Output the (X, Y) coordinate of the center of the cell containing the given text.  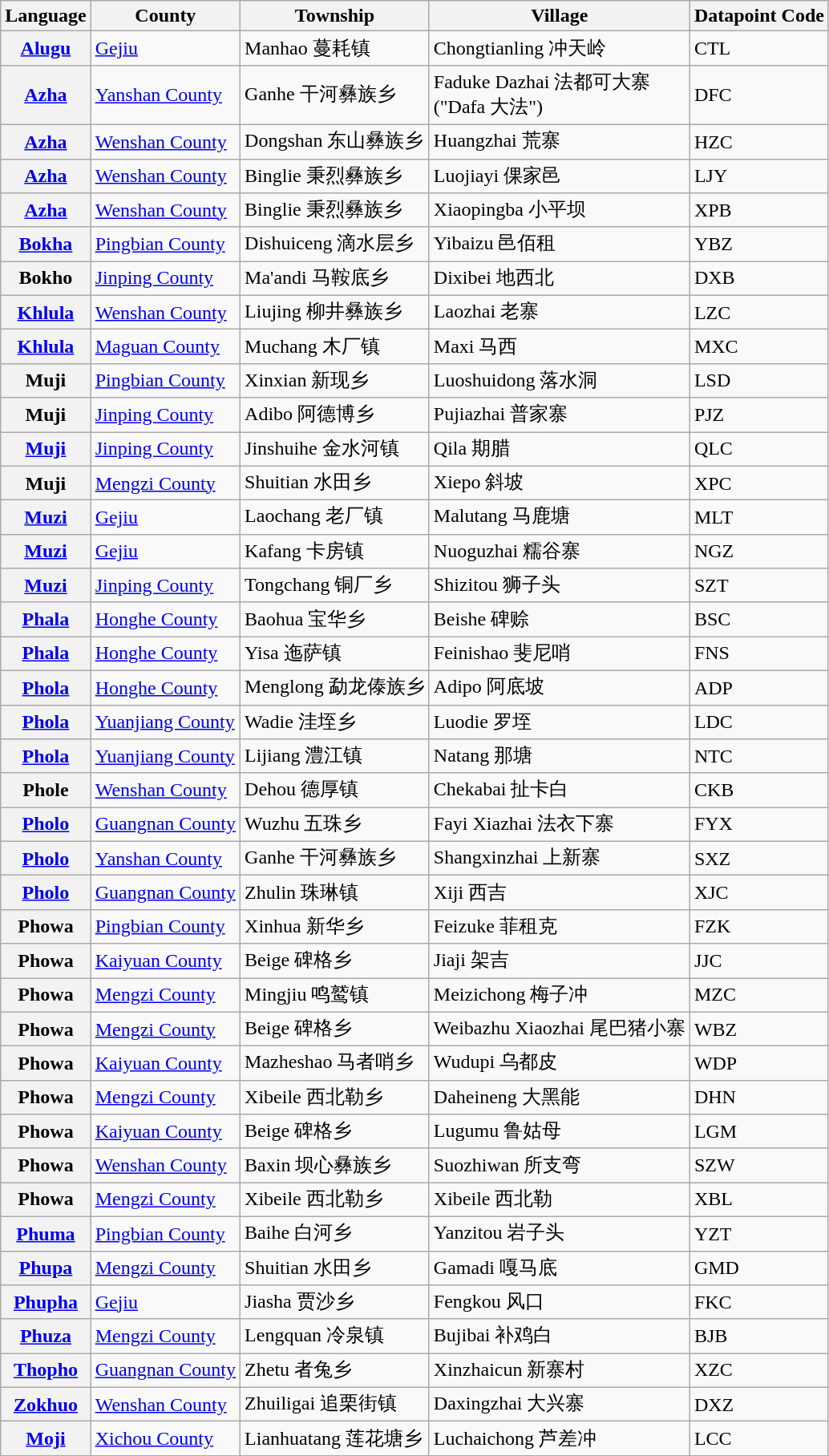
Luoshuidong 落水洞 (560, 380)
Suozhiwan 所支弯 (560, 1166)
Shizitou 狮子头 (560, 585)
XJC (758, 893)
Maxi 马西 (560, 346)
Malutang 马鹿塘 (560, 518)
Alugu (46, 48)
DXB (758, 279)
WBZ (758, 1029)
Natang 那塘 (560, 757)
DFC (758, 95)
Xiaopingba 小平坝 (560, 210)
Nuoguzhai 糯谷寨 (560, 552)
Gamadi 嘎马底 (560, 1268)
FYX (758, 824)
Phupa (46, 1268)
Beishe 碑赊 (560, 619)
Liujing 柳井彝族乡 (335, 313)
Yanzitou 岩子头 (560, 1233)
Qila 期腊 (560, 449)
Fengkou 风口 (560, 1302)
Lugumu 鲁姑母 (560, 1132)
Laochang 老厂镇 (335, 518)
Lengquan 冷泉镇 (335, 1336)
Weibazhu Xiaozhai 尾巴猪小寨 (560, 1029)
Phuma (46, 1233)
GMD (758, 1268)
County (165, 16)
Jiasha 贾沙乡 (335, 1302)
Wudupi 乌都皮 (560, 1063)
Dehou 德厚镇 (335, 791)
Datapoint Code (758, 16)
JJC (758, 961)
Xibeile 西北勒 (560, 1199)
Bokha (46, 244)
BSC (758, 619)
CTL (758, 48)
Zhuiligai 追栗街镇 (335, 1405)
Manhao 蔓耗镇 (335, 48)
FNS (758, 654)
WDP (758, 1063)
Xichou County (165, 1438)
QLC (758, 449)
PJZ (758, 415)
SZW (758, 1166)
Bujibai 补鸡白 (560, 1336)
XZC (758, 1371)
FZK (758, 927)
MLT (758, 518)
LSD (758, 380)
Fayi Xiazhai 法衣下寨 (560, 824)
Pujiazhai 普家寨 (560, 415)
DXZ (758, 1405)
FKC (758, 1302)
Thopho (46, 1371)
BJB (758, 1336)
Dixibei 地西北 (560, 279)
Faduke Dazhai 法都可大寨 ("Dafa 大法") (560, 95)
Xinhua 新华乡 (335, 927)
MZC (758, 996)
Zhulin 珠琳镇 (335, 893)
Adipo 阿底坡 (560, 688)
Baihe 白河乡 (335, 1233)
Lianhuatang 莲花塘乡 (335, 1438)
Chekabai 扯卡白 (560, 791)
Zhetu 者兔乡 (335, 1371)
Ma'andi 马鞍底乡 (335, 279)
Adibo 阿德博乡 (335, 415)
Mingjiu 鸣鹫镇 (335, 996)
Township (335, 16)
Daxingzhai 大兴寨 (560, 1405)
Baohua 宝华乡 (335, 619)
Language (46, 16)
Huangzhai 荒寨 (560, 141)
Chongtianling 冲天岭 (560, 48)
SXZ (758, 858)
Xinxian 新现乡 (335, 380)
Daheineng 大黑能 (560, 1097)
SZT (758, 585)
LDC (758, 722)
Meizichong 梅子冲 (560, 996)
Dishuiceng 滴水层乡 (335, 244)
HZC (758, 141)
XPC (758, 483)
XPB (758, 210)
Xiepo 斜坡 (560, 483)
XBL (758, 1199)
Luchaichong 芦差冲 (560, 1438)
Maguan County (165, 346)
Phupha (46, 1302)
LZC (758, 313)
Baxin 坝心彝族乡 (335, 1166)
Menglong 勐龙傣族乡 (335, 688)
Muchang 木厂镇 (335, 346)
Lijiang 澧江镇 (335, 757)
ADP (758, 688)
Jiaji 架吉 (560, 961)
DHN (758, 1097)
Laozhai 老寨 (560, 313)
Kafang 卡房镇 (335, 552)
CKB (758, 791)
Jinshuihe 金水河镇 (335, 449)
YBZ (758, 244)
Village (560, 16)
Luojiayi 倮家邑 (560, 176)
Xiji 西吉 (560, 893)
LGM (758, 1132)
NGZ (758, 552)
Shangxinzhai 上新寨 (560, 858)
Moji (46, 1438)
Phuza (46, 1336)
LJY (758, 176)
Phole (46, 791)
Mazheshao 马者哨乡 (335, 1063)
MXC (758, 346)
Xinzhaicun 新寨村 (560, 1371)
Bokho (46, 279)
Luodie 罗垤 (560, 722)
Yibaizu 邑佰租 (560, 244)
Feizuke 菲租克 (560, 927)
LCC (758, 1438)
Tongchang 铜厂乡 (335, 585)
Yisa 迤萨镇 (335, 654)
Wuzhu 五珠乡 (335, 824)
NTC (758, 757)
YZT (758, 1233)
Zokhuo (46, 1405)
Wadie 洼垤乡 (335, 722)
Feinishao 斐尼哨 (560, 654)
Dongshan 东山彝族乡 (335, 141)
